For the text-containing cell, return its midpoint in (x, y) coordinate format. 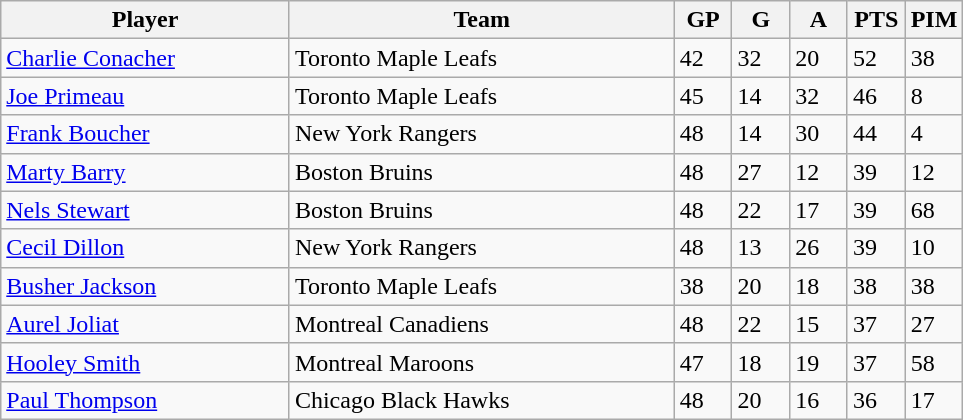
Player (146, 20)
PTS (876, 20)
Frank Boucher (146, 134)
42 (703, 58)
Chicago Black Hawks (482, 400)
PIM (934, 20)
A (819, 20)
30 (819, 134)
Hooley Smith (146, 362)
Paul Thompson (146, 400)
44 (876, 134)
Busher Jackson (146, 286)
Charlie Conacher (146, 58)
4 (934, 134)
10 (934, 248)
45 (703, 96)
Cecil Dillon (146, 248)
Aurel Joliat (146, 324)
Joe Primeau (146, 96)
47 (703, 362)
19 (819, 362)
46 (876, 96)
15 (819, 324)
58 (934, 362)
Montreal Canadiens (482, 324)
68 (934, 210)
GP (703, 20)
13 (761, 248)
26 (819, 248)
8 (934, 96)
36 (876, 400)
Montreal Maroons (482, 362)
16 (819, 400)
Marty Barry (146, 172)
Nels Stewart (146, 210)
Team (482, 20)
G (761, 20)
52 (876, 58)
